Output the (X, Y) coordinate of the center of the cell containing the given text.  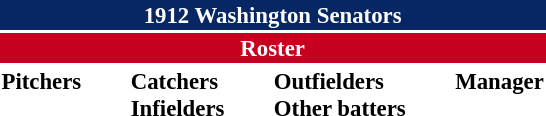
Roster (272, 48)
1912 Washington Senators (272, 15)
